Capture the cell that displays the provided text and extract its (X, Y) central coordinate. 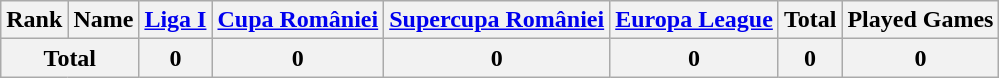
Played Games (920, 20)
Name (104, 20)
Cupa României (298, 20)
Liga I (176, 20)
Europa League (694, 20)
Rank (34, 20)
Supercupa României (497, 20)
